Return [X, Y] of the center of cell containing provided text 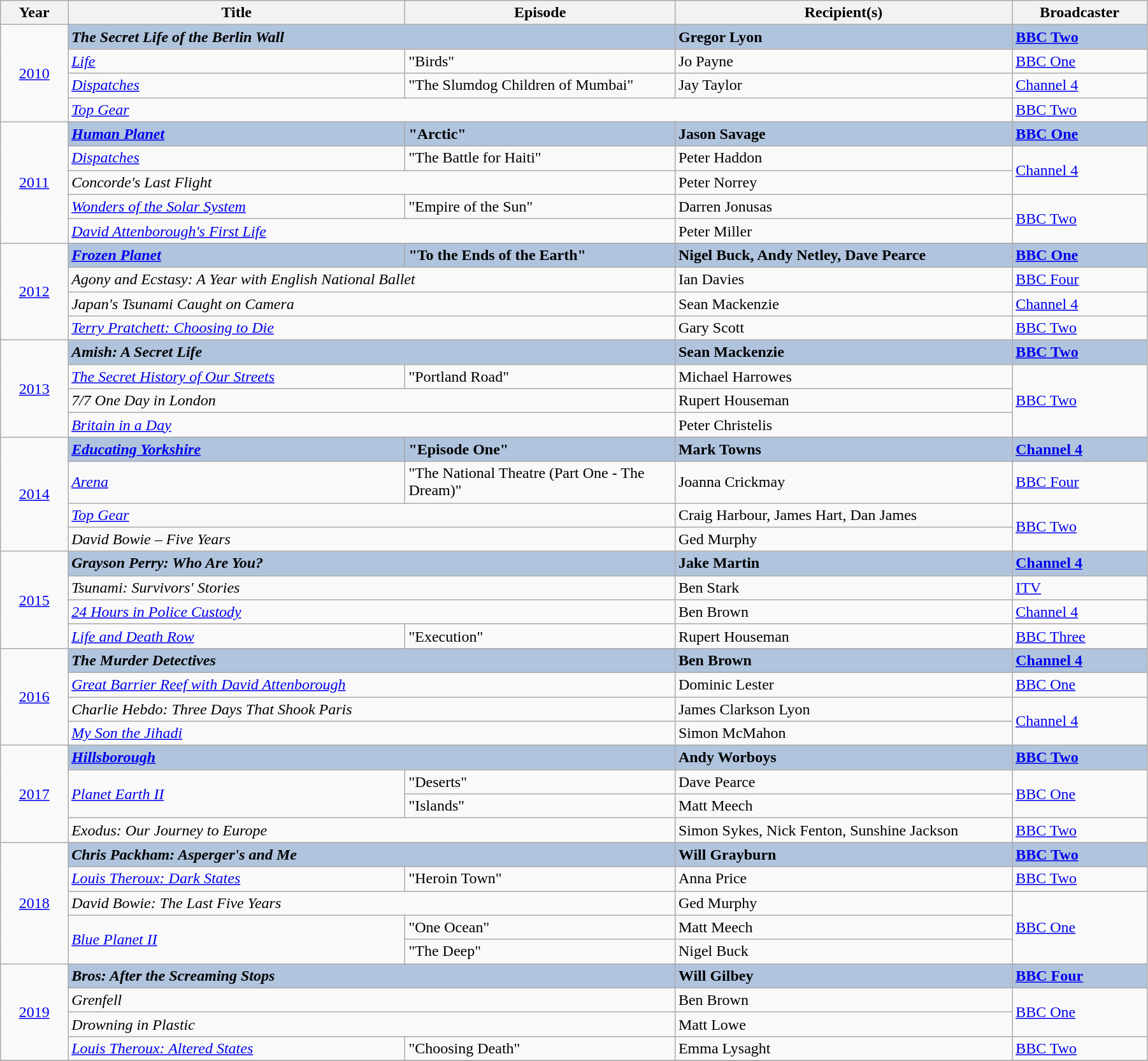
24 Hours in Police Custody [372, 612]
Human Planet [237, 134]
Andy Worboys [843, 758]
Grayson Perry: Who Are You? [372, 563]
Peter Miller [843, 231]
Concorde's Last Flight [372, 182]
Amish: A Secret Life [372, 352]
Dave Pearce [843, 782]
"Execution" [540, 636]
"The Battle for Haiti" [540, 158]
Recipient(s) [843, 13]
David Bowie – Five Years [372, 539]
Terry Pratchett: Choosing to Die [372, 328]
Tsunami: Survivors' Stories [372, 588]
Life [237, 61]
Dominic Lester [843, 684]
Peter Norrey [843, 182]
Jay Taylor [843, 85]
Broadcaster [1080, 13]
BBC Three [1080, 636]
Jake Martin [843, 563]
"The Slumdog Children of Mumbai" [540, 85]
Title [237, 13]
2015 [34, 600]
Ben Stark [843, 588]
2018 [34, 903]
7/7 One Day in London [372, 401]
Japan's Tsunami Caught on Camera [372, 304]
The Secret History of Our Streets [237, 377]
2019 [34, 1012]
Matt Lowe [843, 1024]
"The National Theatre (Part One - The Dream)" [540, 482]
Charlie Hebdo: Three Days That Shook Paris [372, 709]
"Episode One" [540, 449]
"Empire of the Sun" [540, 206]
Planet Earth II [237, 794]
Grenfell [372, 1000]
Peter Haddon [843, 158]
Blue Planet II [237, 939]
Gregor Lyon [843, 37]
David Bowie: The Last Five Years [372, 903]
Exodus: Our Journey to Europe [372, 830]
Bros: After the Screaming Stops [372, 976]
Darren Jonusas [843, 206]
Jason Savage [843, 134]
Great Barrier Reef with David Attenborough [372, 684]
Chris Packham: Asperger's and Me [372, 855]
Nigel Buck [843, 951]
Britain in a Day [372, 425]
Ian Davies [843, 279]
2012 [34, 291]
Nigel Buck, Andy Netley, Dave Pearce [843, 255]
Louis Theroux: Dark States [237, 879]
"One Ocean" [540, 927]
"Arctic" [540, 134]
Educating Yorkshire [237, 449]
The Murder Detectives [372, 660]
ITV [1080, 588]
2013 [34, 389]
"Islands" [540, 806]
Hillsborough [372, 758]
Michael Harrowes [843, 377]
Life and Death Row [237, 636]
2014 [34, 494]
Mark Towns [843, 449]
"Heroin Town" [540, 879]
2017 [34, 794]
Agony and Ecstasy: A Year with English National Ballet [372, 279]
2010 [34, 73]
"Portland Road" [540, 377]
"Deserts" [540, 782]
Anna Price [843, 879]
"Choosing Death" [540, 1048]
The Secret Life of the Berlin Wall [372, 37]
Peter Christelis [843, 425]
Wonders of the Solar System [237, 206]
David Attenborough's First Life [372, 231]
2016 [34, 697]
Jo Payne [843, 61]
"The Deep" [540, 951]
James Clarkson Lyon [843, 709]
Gary Scott [843, 328]
Louis Theroux: Altered States [237, 1048]
Joanna Crickmay [843, 482]
Will Grayburn [843, 855]
2011 [34, 182]
Drowning in Plastic [372, 1024]
Emma Lysaght [843, 1048]
Will Gilbey [843, 976]
My Son the Jihadi [372, 733]
Frozen Planet [237, 255]
Craig Harbour, James Hart, Dan James [843, 515]
"Birds" [540, 61]
Simon McMahon [843, 733]
Episode [540, 13]
Year [34, 13]
Simon Sykes, Nick Fenton, Sunshine Jackson [843, 830]
"To the Ends of the Earth" [540, 255]
Arena [237, 482]
